Capture the cell that displays the provided text and extract its (X, Y) central coordinate. 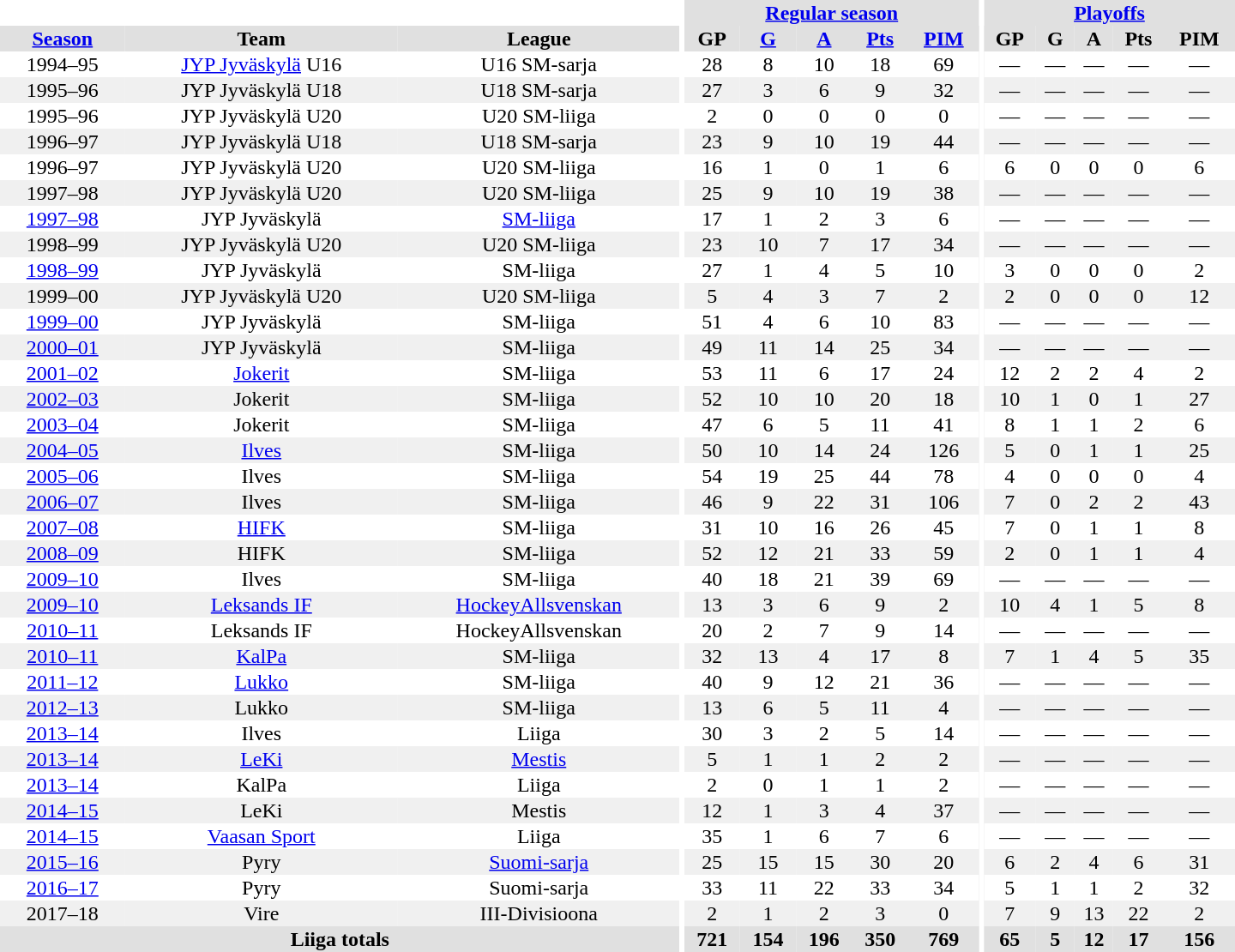
2012–13 (63, 708)
League (539, 39)
196 (823, 939)
65 (1010, 939)
Season (63, 39)
Team (262, 39)
126 (943, 450)
Regular season (832, 13)
36 (943, 682)
2011–12 (63, 682)
2004–05 (63, 450)
U16 SM-sarja (539, 64)
47 (712, 425)
1994–95 (63, 64)
41 (943, 425)
37 (943, 810)
350 (880, 939)
2002–03 (63, 399)
54 (712, 476)
2000–01 (63, 347)
78 (943, 476)
156 (1199, 939)
106 (943, 502)
2001–02 (63, 373)
26 (880, 527)
2003–04 (63, 425)
Vaasan Sport (262, 836)
45 (943, 527)
83 (943, 322)
49 (712, 347)
JYP Jyväskylä U16 (262, 64)
28 (712, 64)
III-Divisioona (539, 913)
50 (712, 450)
51 (712, 322)
2008–09 (63, 553)
2016–17 (63, 888)
59 (943, 553)
Playoffs (1110, 13)
769 (943, 939)
2015–16 (63, 862)
2017–18 (63, 913)
154 (768, 939)
Liiga totals (340, 939)
43 (1199, 502)
2006–07 (63, 502)
2005–06 (63, 476)
46 (712, 502)
39 (880, 579)
721 (712, 939)
53 (712, 373)
2007–08 (63, 527)
Vire (262, 913)
38 (943, 193)
